Return (x, y) of the center of cell containing provided text 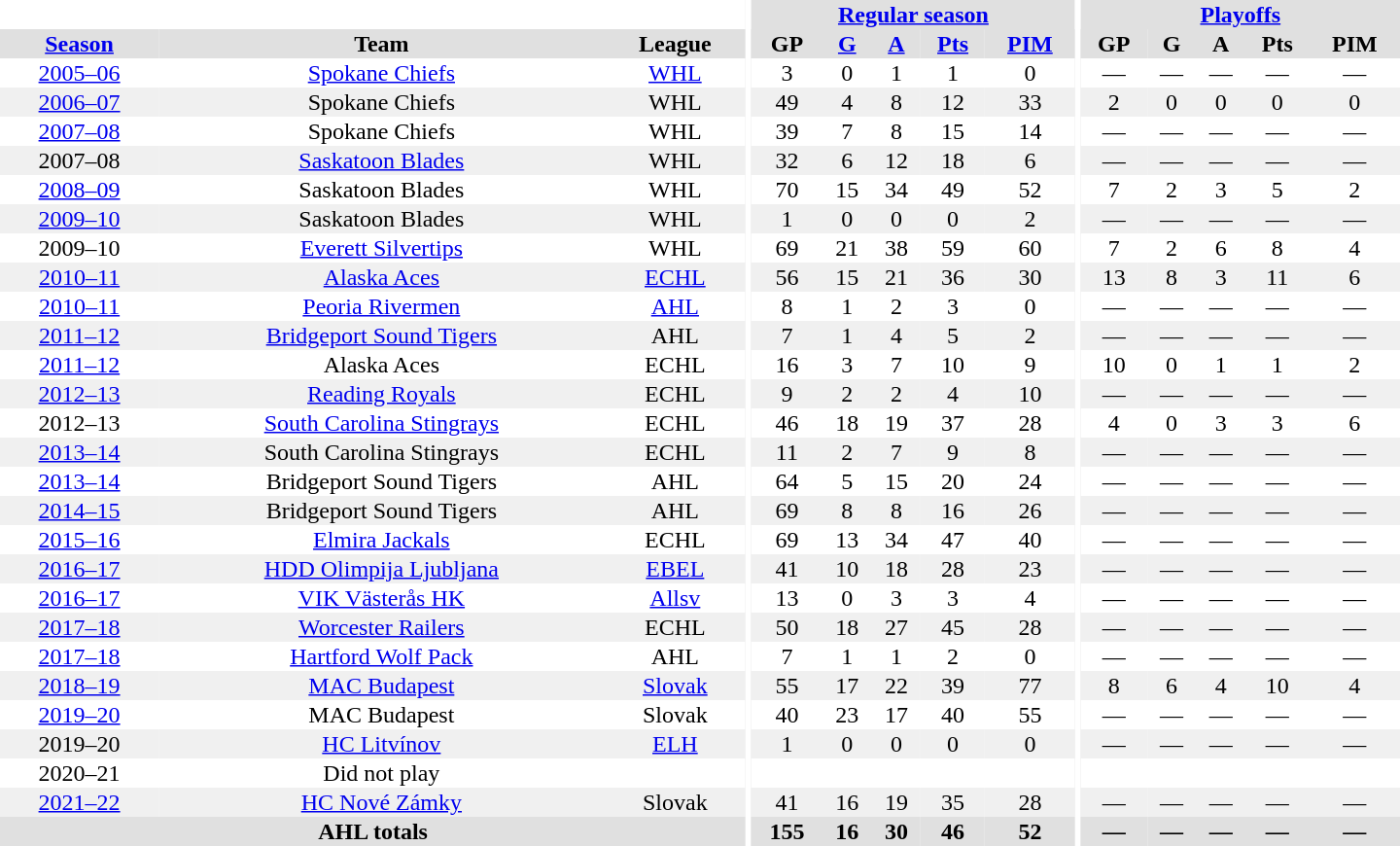
38 (896, 248)
24 (1031, 481)
2008–09 (80, 190)
HDD Olimpija Ljubljana (381, 569)
14 (1031, 131)
Season (80, 44)
77 (1031, 686)
32 (787, 160)
2005–06 (80, 73)
HC Litvínov (381, 744)
Reading Royals (381, 394)
Did not play (381, 773)
56 (787, 277)
59 (953, 248)
155 (787, 831)
League (676, 44)
37 (953, 423)
70 (787, 190)
Everett Silvertips (381, 248)
2006–07 (80, 102)
AHL totals (373, 831)
33 (1031, 102)
2015–16 (80, 540)
VIK Västerås HK (381, 598)
Hartford Wolf Pack (381, 656)
50 (787, 627)
2014–15 (80, 511)
22 (896, 686)
2018–19 (80, 686)
26 (1031, 511)
Worcester Railers (381, 627)
20 (953, 481)
Peoria Rivermen (381, 306)
Allsv (676, 598)
27 (896, 627)
Elmira Jackals (381, 540)
EBEL (676, 569)
Playoffs (1241, 15)
ELH (676, 744)
45 (953, 627)
Regular season (914, 15)
2020–21 (80, 773)
HC Nové Zámky (381, 802)
36 (953, 277)
2021–22 (80, 802)
47 (953, 540)
64 (787, 481)
60 (1031, 248)
35 (953, 802)
Team (381, 44)
